Provide the [x, y] coordinate of the cell's center where the given text is located.  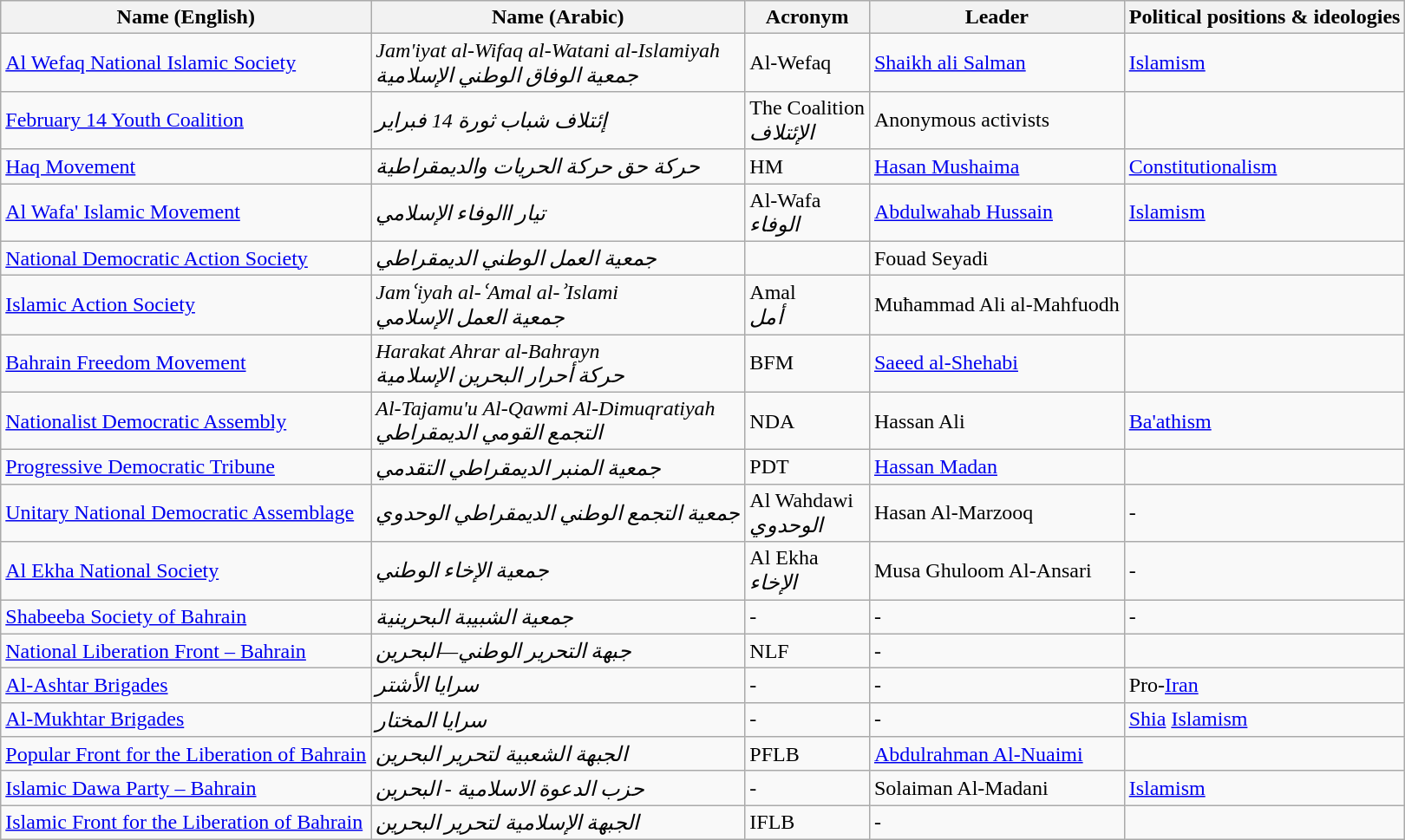
PDT [807, 467]
Al-Mukhtar Brigades [186, 720]
Haq Movement [186, 166]
Ba'athism [1264, 421]
Musa Ghuloom Al-Ansari [997, 570]
Abdulwahab Hussain [997, 213]
HM [807, 166]
Al Wefaq National Islamic Society [186, 62]
Abdulrahman Al-Nuaimi [997, 754]
Unitary National Democratic Assemblage [186, 513]
الجبهة الشعبية لتحرير البحرين [559, 754]
Shia Islamism [1264, 720]
Islamic Front for the Liberation of Bahrain [186, 823]
Name (Arabic) [559, 17]
Jamʿiyah al-ʿAmal al-ʾIslamiجمعية العمل الإسلامي [559, 305]
Name (English) [186, 17]
جمعية المنبر الديمقراطي التقدمي [559, 467]
الجبهة الإسلامية لتحرير البحرين [559, 823]
جمعية الإخاء الوطني [559, 570]
Solaiman Al-Madani [997, 788]
BFM [807, 364]
Leader [997, 17]
جبهة التحرير الوطني—البحرين [559, 651]
تيار االوفاء الإسلامي [559, 213]
Al Wafa' Islamic Movement [186, 213]
Political positions & ideologies [1264, 17]
حزب الدعوة الاسلامية - البحرين [559, 788]
Acronym [807, 17]
Al-Ashtar Brigades [186, 686]
Hasan Mushaima [997, 166]
Al-Wefaq [807, 62]
Hasan Al-Marzooq [997, 513]
جمعية الشبيبة البحرينية [559, 617]
NDA [807, 421]
NLF [807, 651]
Islamic Dawa Party – Bahrain [186, 788]
Islamic Action Society [186, 305]
Fouad Seyadi [997, 258]
سرايا الأشتر [559, 686]
حركة حق حركة الحريات والديمقراطية [559, 166]
جمعية العمل الوطني الديمقراطي [559, 258]
IFLB [807, 823]
Al-Wafaالوفاء [807, 213]
Progressive Democratic Tribune [186, 467]
Jam'iyat al-Wifaq al-Watani al-Islamiyahجمعية الوفاق الوطني الإسلامية [559, 62]
سرايا المختار [559, 720]
Constitutionalism [1264, 166]
Muħammad Ali al-Mahfuodh [997, 305]
National Liberation Front – Bahrain [186, 651]
Anonymous activists [997, 120]
Harakat Ahrar al-Bahraynحركة أحرار البحرين الإسلامية [559, 364]
Al Wahdawiالوحدوي [807, 513]
Shaikh ali Salman [997, 62]
Amalأمل [807, 305]
PFLB [807, 754]
Hassan Ali [997, 421]
جمعية التجمع الوطني الديمقراطي الوحدوي [559, 513]
Bahrain Freedom Movement [186, 364]
Nationalist Democratic Assembly [186, 421]
Pro-Iran [1264, 686]
The Coalitionالإئتلاف [807, 120]
Al Ekha National Society [186, 570]
إئتلاف شباب ثورة 14 فبراير [559, 120]
Popular Front for the Liberation of Bahrain [186, 754]
Al-Tajamu'u Al-Qawmi Al-Dimuqratiyahالتجمع القومي الديمقراطي [559, 421]
Al Ekhaالإخاء [807, 570]
Shabeeba Society of Bahrain [186, 617]
February 14 Youth Coalition [186, 120]
Saeed al-Shehabi [997, 364]
Hassan Madan [997, 467]
National Democratic Action Society [186, 258]
